Return [x, y] of the center of cell containing provided text 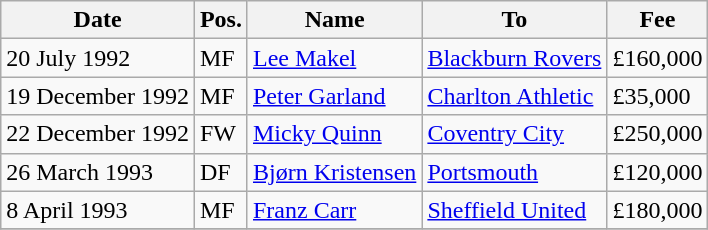
£120,000 [658, 172]
FW [220, 134]
26 March 1993 [98, 172]
Peter Garland [334, 96]
Bjørn Kristensen [334, 172]
Pos. [220, 20]
Micky Quinn [334, 134]
To [514, 20]
Franz Carr [334, 210]
Blackburn Rovers [514, 58]
£180,000 [658, 210]
£35,000 [658, 96]
19 December 1992 [98, 96]
Date [98, 20]
Charlton Athletic [514, 96]
22 December 1992 [98, 134]
8 April 1993 [98, 210]
20 July 1992 [98, 58]
Lee Makel [334, 58]
Name [334, 20]
Portsmouth [514, 172]
Fee [658, 20]
£250,000 [658, 134]
Coventry City [514, 134]
DF [220, 172]
Sheffield United [514, 210]
£160,000 [658, 58]
